Return [X, Y] of the center of cell containing provided text 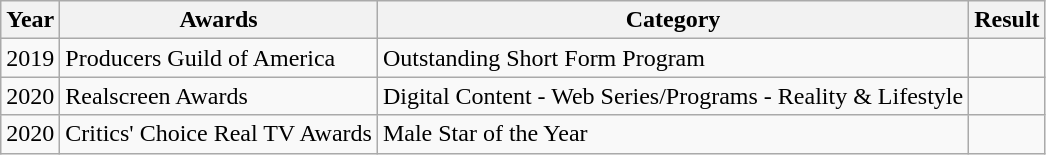
Year [30, 20]
Awards [219, 20]
Result [1007, 20]
Realscreen Awards [219, 96]
Category [672, 20]
Digital Content - Web Series/Programs - Reality & Lifestyle [672, 96]
Critics' Choice Real TV Awards [219, 134]
Outstanding Short Form Program [672, 58]
2019 [30, 58]
Producers Guild of America [219, 58]
Male Star of the Year [672, 134]
